Return [x, y] of the center of cell containing provided text 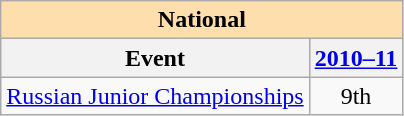
2010–11 [356, 58]
National [202, 20]
9th [356, 96]
Event [155, 58]
Russian Junior Championships [155, 96]
